Extract the (x, y) coordinate from the center of the cell holding the provided text.  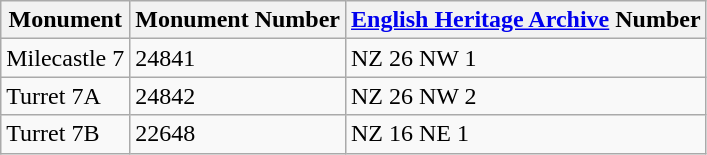
24841 (238, 58)
NZ 26 NW 2 (526, 96)
Turret 7A (66, 96)
English Heritage Archive Number (526, 20)
Monument (66, 20)
24842 (238, 96)
22648 (238, 134)
Monument Number (238, 20)
Turret 7B (66, 134)
Milecastle 7 (66, 58)
NZ 26 NW 1 (526, 58)
NZ 16 NE 1 (526, 134)
